Detect which cell encompasses the target text, then output its [x, y] center coordinate. 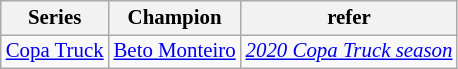
Champion [175, 18]
Beto Monteiro [175, 51]
Series [55, 18]
2020 Copa Truck season [350, 51]
refer [350, 18]
Copa Truck [55, 51]
